Provide the (x, y) coordinate of the cell's center where the given text is located.  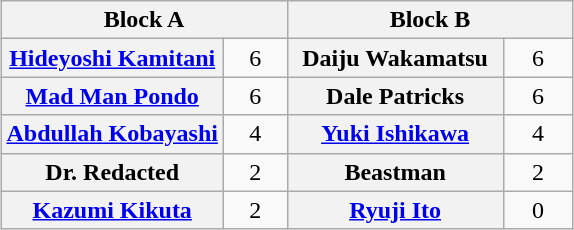
Abdullah Kobayashi (112, 134)
Ryuji Ito (395, 210)
Daiju Wakamatsu (395, 58)
Block A (144, 20)
Beastman (395, 172)
Dale Patricks (395, 96)
Hideyoshi Kamitani (112, 58)
0 (538, 210)
Yuki Ishikawa (395, 134)
Mad Man Pondo (112, 96)
Block B (430, 20)
Kazumi Kikuta (112, 210)
Dr. Redacted (112, 172)
